Identify which cell holds the provided text, then report its (x, y) central coordinate. 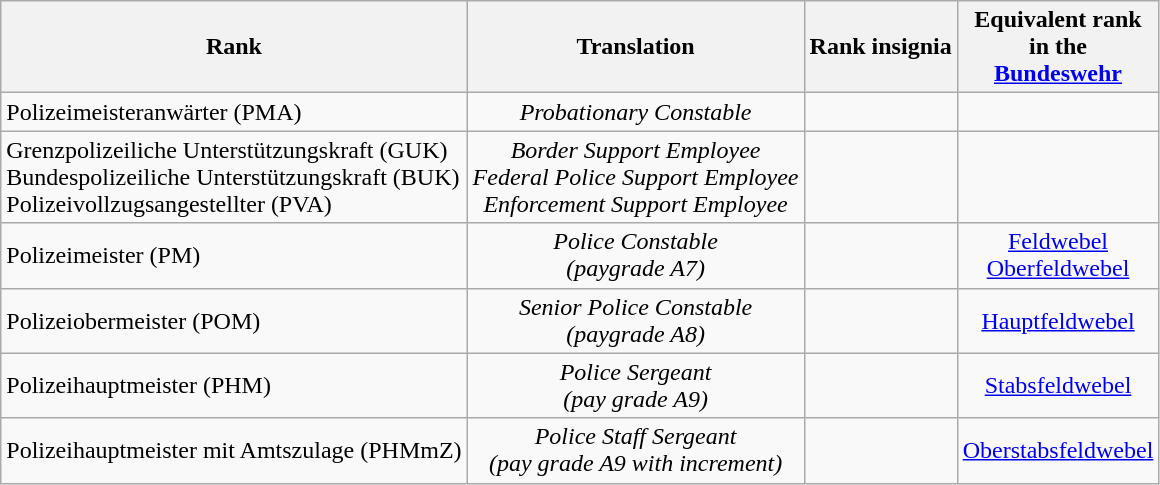
Police Constable (paygrade A7) (636, 256)
Probationary Constable (636, 112)
Translation (636, 47)
Polizeimeisteranwärter (PMA) (234, 112)
Polizeimeister (PM) (234, 256)
Border Support EmployeeFederal Police Support EmployeeEnforcement Support Employee (636, 177)
Hauptfeldwebel (1058, 320)
Senior Police Constable (paygrade A8) (636, 320)
Police Staff Sergeant (pay grade A9 with increment) (636, 450)
Polizeiobermeister (POM) (234, 320)
FeldwebelOberfeldwebel (1058, 256)
Rank insignia (880, 47)
Oberstabsfeldwebel (1058, 450)
Rank (234, 47)
Polizeihauptmeister (PHM) (234, 386)
Police Sergeant (pay grade A9) (636, 386)
Equivalent rank in the Bundeswehr (1058, 47)
Stabsfeldwebel (1058, 386)
Grenzpolizeiliche Unterstützungskraft (GUK)Bundespolizeiliche Unterstützungskraft (BUK)Polizeivollzugsangestellter (PVA) (234, 177)
Polizeihauptmeister mit Amtszulage (PHMmZ) (234, 450)
